Locate the cell with the specified text and output its (X, Y) center coordinate. 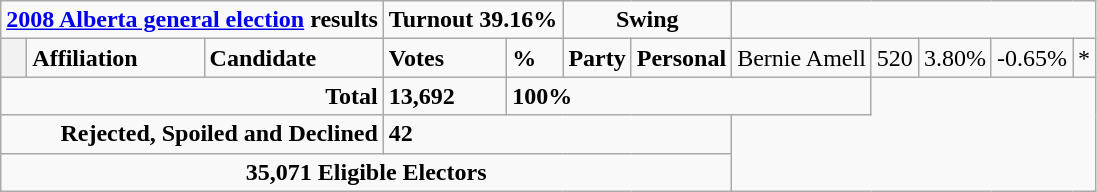
35,071 Eligible Electors (366, 172)
Swing (648, 20)
Turnout 39.16% (473, 20)
Candidate (294, 58)
% (535, 58)
100% (690, 96)
42 (557, 134)
Total (192, 96)
2008 Alberta general election results (192, 20)
Personal (681, 58)
520 (894, 58)
Votes (444, 58)
Bernie Amell (802, 58)
Rejected, Spoiled and Declined (192, 134)
Affiliation (116, 58)
-0.65% (1032, 58)
* (1084, 58)
3.80% (954, 58)
13,692 (444, 96)
Party (597, 58)
